From the cell containing the given text, extract its center point as [x, y] coordinate. 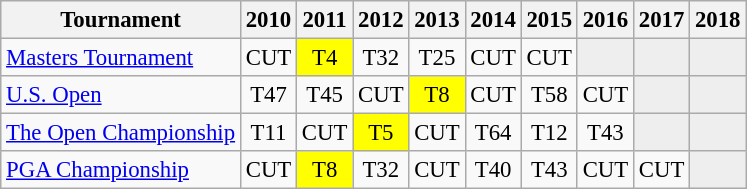
T4 [325, 58]
T25 [437, 58]
2011 [325, 20]
U.S. Open [121, 95]
2014 [493, 20]
T5 [381, 133]
2017 [661, 20]
Masters Tournament [121, 58]
2010 [268, 20]
T40 [493, 170]
2016 [605, 20]
T11 [268, 133]
2012 [381, 20]
2015 [549, 20]
T58 [549, 95]
The Open Championship [121, 133]
2013 [437, 20]
2018 [718, 20]
Tournament [121, 20]
PGA Championship [121, 170]
T64 [493, 133]
T12 [549, 133]
T45 [325, 95]
T47 [268, 95]
